Output the [x, y] coordinate of the center of the cell containing the given text.  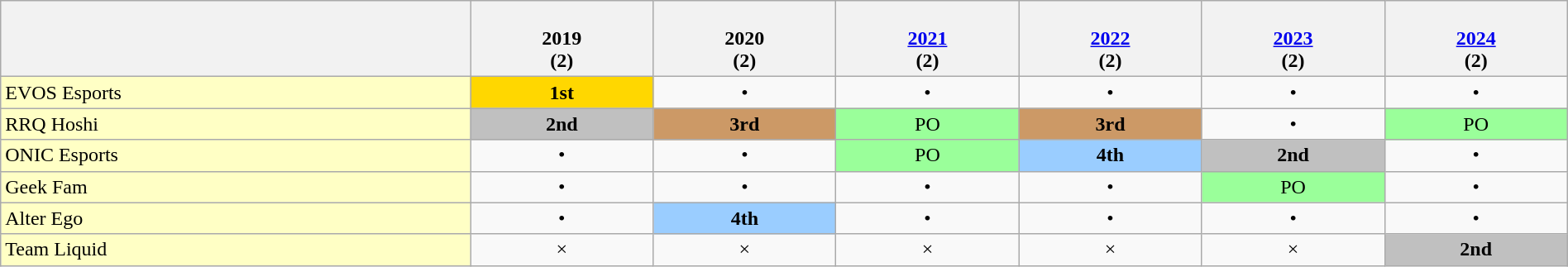
Geek Fam [236, 187]
2022 (2) [1110, 39]
EVOS Esports [236, 93]
RRQ Hoshi [236, 124]
ONIC Esports [236, 155]
Team Liquid [236, 250]
Alter Ego [236, 218]
2019 (2) [562, 39]
2024 (2) [1475, 39]
2020 (2) [744, 39]
2023 (2) [1293, 39]
2021 (2) [928, 39]
1st [562, 93]
